Find where the given text appears and provide that cell's center as (X, Y) coordinate. 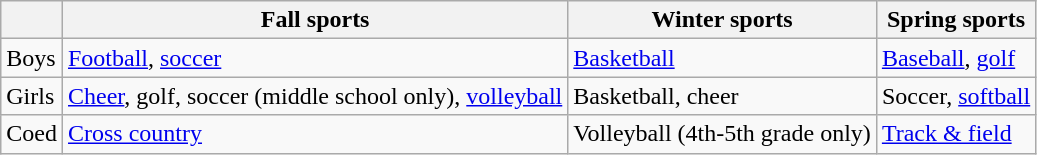
Soccer, softball (956, 96)
Basketball (722, 58)
Football, soccer (314, 58)
Winter sports (722, 20)
Coed (32, 134)
Baseball, golf (956, 58)
Basketball, cheer (722, 96)
Girls (32, 96)
Volleyball (4th-5th grade only) (722, 134)
Boys (32, 58)
Cheer, golf, soccer (middle school only), volleyball (314, 96)
Track & field (956, 134)
Spring sports (956, 20)
Fall sports (314, 20)
Cross country (314, 134)
